Extract the [X, Y] coordinate from the center of the cell holding the provided text.  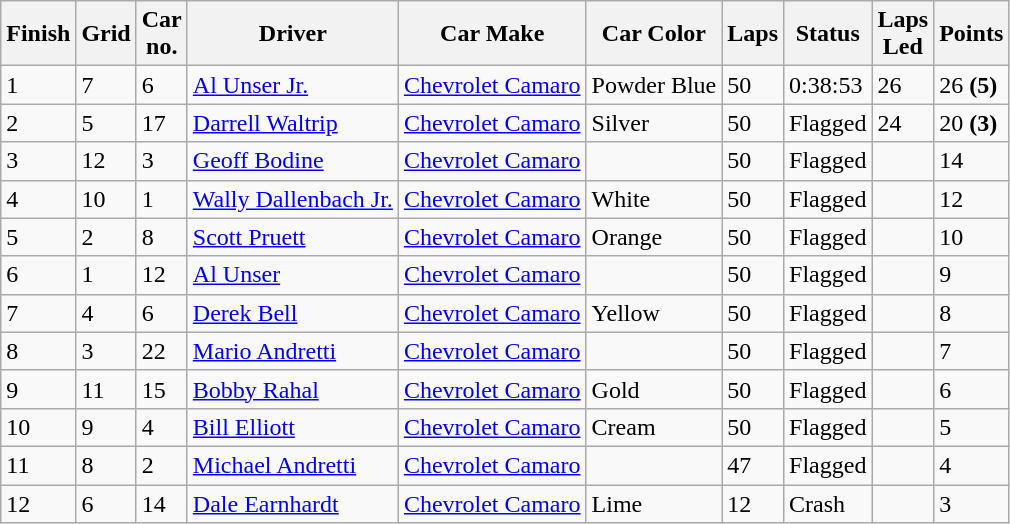
Yellow [654, 313]
Car Color [654, 34]
Driver [292, 34]
Finish [38, 34]
Mario Andretti [292, 351]
Status [828, 34]
Powder Blue [654, 85]
LapsLed [903, 34]
Geoff Bodine [292, 161]
Silver [654, 123]
Derek Bell [292, 313]
Al Unser [292, 275]
Wally Dallenbach Jr. [292, 199]
Darrell Waltrip [292, 123]
26 (5) [972, 85]
22 [162, 351]
Lime [654, 503]
17 [162, 123]
Scott Pruett [292, 237]
White [654, 199]
Al Unser Jr. [292, 85]
15 [162, 389]
Cream [654, 427]
0:38:53 [828, 85]
Laps [753, 34]
26 [903, 85]
20 (3) [972, 123]
Orange [654, 237]
Grid [106, 34]
Michael Andretti [292, 465]
Gold [654, 389]
Bill Elliott [292, 427]
Carno. [162, 34]
Dale Earnhardt [292, 503]
Crash [828, 503]
Bobby Rahal [292, 389]
Points [972, 34]
47 [753, 465]
24 [903, 123]
Car Make [492, 34]
